Search for the cell housing the specified text and yield its (X, Y) center coordinate. 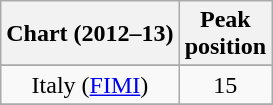
Chart (2012–13) (90, 34)
Peakposition (225, 34)
15 (225, 85)
Italy (FIMI) (90, 85)
